Pinpoint the cell where the given text exists, returning its [X, Y] midpoint coordinate. 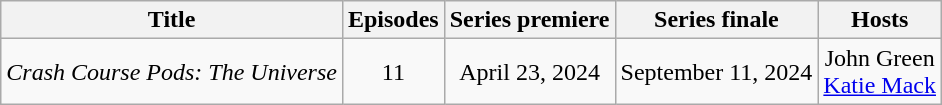
April 23, 2024 [530, 72]
Title [172, 20]
11 [393, 72]
Series finale [716, 20]
September 11, 2024 [716, 72]
Episodes [393, 20]
Crash Course Pods: The Universe [172, 72]
Hosts [880, 20]
Series premiere [530, 20]
John GreenKatie Mack [880, 72]
